Locate the cell with the specified text and output its (x, y) center coordinate. 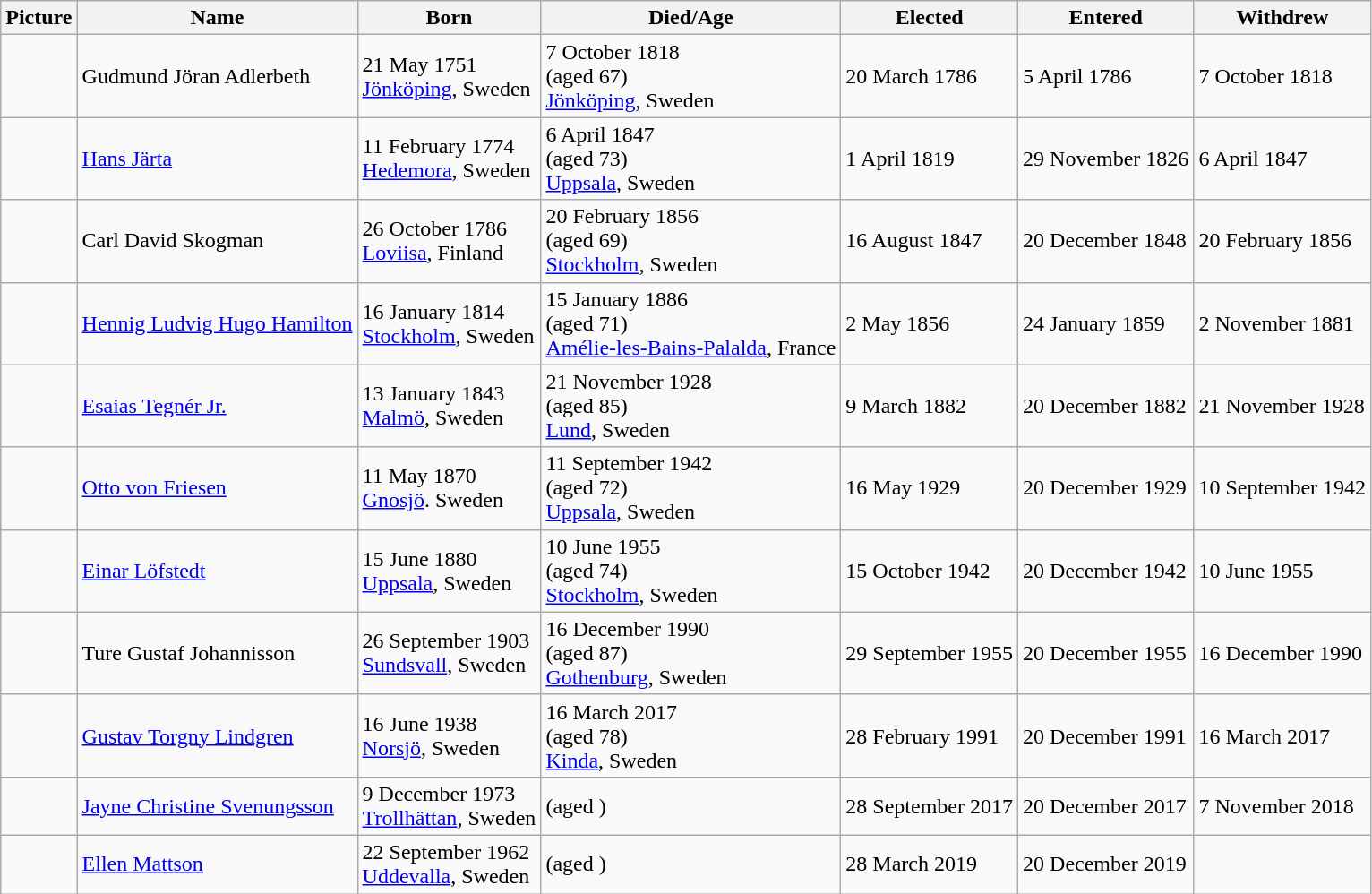
10 June 1955 (1282, 571)
9 December 1973 Trollhättan, Sweden (450, 806)
Picture (39, 18)
6 April 1847 (1282, 159)
Otto von Friesen (217, 488)
20 February 1856 (1282, 241)
Jayne Christine Svenungsson (217, 806)
2 May 1856 (930, 323)
9 March 1882 (930, 406)
13 January 1843 Malmö, Sweden (450, 406)
11 May 1870 Gnosjö. Sweden (450, 488)
5 April 1786 (1106, 76)
20 December 1882 (1106, 406)
Gustav Torgny Lindgren (217, 735)
10 June 1955 (aged 74) Stockholm, Sweden (691, 571)
Ture Gustaf Johannisson (217, 653)
20 December 1848 (1106, 241)
7 November 2018 (1282, 806)
Gudmund Jöran Adlerbeth (217, 76)
Name (217, 18)
16 December 1990 (1282, 653)
Elected (930, 18)
16 December 1990 (aged 87) Gothenburg, Sweden (691, 653)
11 February 1774 Hedemora, Sweden (450, 159)
26 September 1903 Sundsvall, Sweden (450, 653)
Hans Järta (217, 159)
20 December 2017 (1106, 806)
16 May 1929 (930, 488)
2 November 1881 (1282, 323)
26 October 1786 Loviisa, Finland (450, 241)
16 March 2017 (1282, 735)
20 March 1786 (930, 76)
16 January 1814 Stockholm, Sweden (450, 323)
Einar Löfstedt (217, 571)
22 September 1962 Uddevalla, Sweden (450, 864)
24 January 1859 (1106, 323)
Born (450, 18)
20 December 1955 (1106, 653)
1 April 1819 (930, 159)
20 December 1942 (1106, 571)
28 February 1991 (930, 735)
Died/Age (691, 18)
16 June 1938 Norsjö, Sweden (450, 735)
28 September 2017 (930, 806)
16 August 1847 (930, 241)
16 March 2017 (aged 78) Kinda, Sweden (691, 735)
20 December 2019 (1106, 864)
28 March 2019 (930, 864)
7 October 1818 (1282, 76)
Entered (1106, 18)
7 October 1818 (aged 67) Jönköping, Sweden (691, 76)
Esaias Tegnér Jr. (217, 406)
21 May 1751 Jönköping, Sweden (450, 76)
29 September 1955 (930, 653)
Hennig Ludvig Hugo Hamilton (217, 323)
29 November 1826 (1106, 159)
Withdrew (1282, 18)
21 November 1928 (1282, 406)
Carl David Skogman (217, 241)
20 December 1929 (1106, 488)
15 June 1880 Uppsala, Sweden (450, 571)
20 February 1856 (aged 69) Stockholm, Sweden (691, 241)
15 January 1886 (aged 71) Amélie-les-Bains-Palalda, France (691, 323)
11 September 1942 (aged 72) Uppsala, Sweden (691, 488)
21 November 1928 (aged 85) Lund, Sweden (691, 406)
20 December 1991 (1106, 735)
15 October 1942 (930, 571)
10 September 1942 (1282, 488)
6 April 1847 (aged 73) Uppsala, Sweden (691, 159)
Ellen Mattson (217, 864)
